Find where the given text appears and provide that cell's center as [x, y] coordinate. 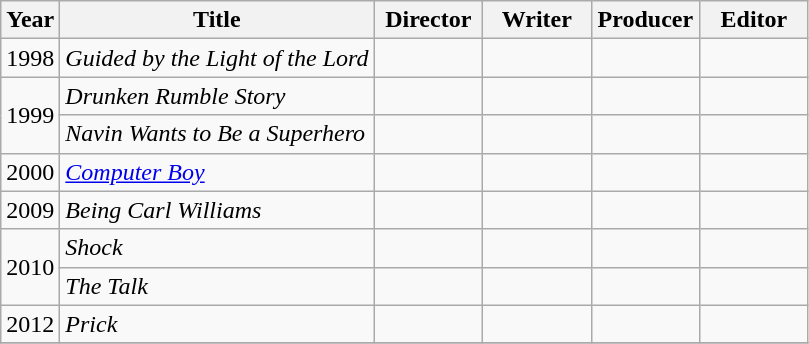
Prick [217, 324]
Computer Boy [217, 172]
Guided by the Light of the Lord [217, 58]
Editor [754, 20]
2009 [30, 210]
2012 [30, 324]
Navin Wants to Be a Superhero [217, 134]
Producer [646, 20]
2000 [30, 172]
1998 [30, 58]
Shock [217, 248]
1999 [30, 115]
The Talk [217, 286]
2010 [30, 267]
Year [30, 20]
Drunken Rumble Story [217, 96]
Title [217, 20]
Director [428, 20]
Writer [538, 20]
Being Carl Williams [217, 210]
